Scan for the cell matching the given text and deliver its (X, Y) coordinate at center. 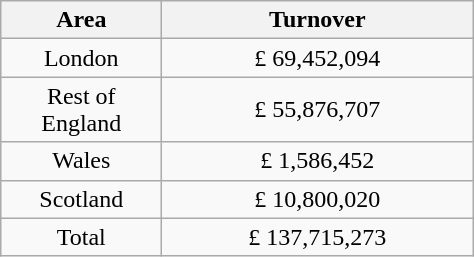
£ 1,586,452 (318, 161)
£ 137,715,273 (318, 237)
£ 69,452,094 (318, 58)
Turnover (318, 20)
£ 10,800,020 (318, 199)
London (82, 58)
Rest of England (82, 110)
Area (82, 20)
£ 55,876,707 (318, 110)
Wales (82, 161)
Total (82, 237)
Scotland (82, 199)
